Pinpoint the cell where the given text exists, returning its [X, Y] midpoint coordinate. 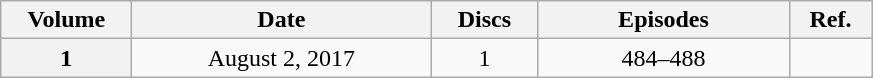
Volume [66, 20]
Ref. [830, 20]
484–488 [664, 58]
August 2, 2017 [282, 58]
Episodes [664, 20]
Date [282, 20]
Discs [484, 20]
